Locate the cell with the specified text and output its (X, Y) center coordinate. 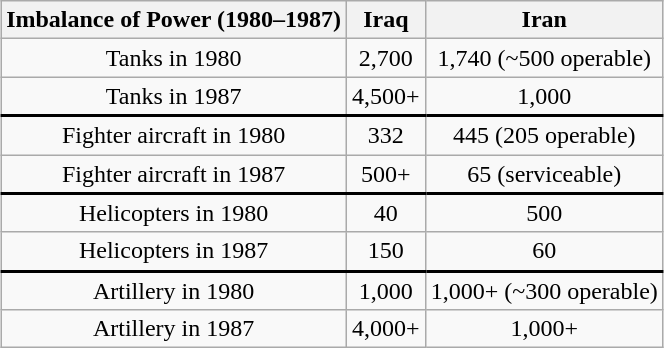
Tanks in 1980 (174, 58)
1,000+ (544, 329)
2,700 (386, 58)
500 (544, 212)
65 (serviceable) (544, 174)
332 (386, 136)
Iran (544, 20)
Helicopters in 1987 (174, 252)
Artillery in 1980 (174, 290)
40 (386, 212)
4,000+ (386, 329)
Fighter aircraft in 1987 (174, 174)
Artillery in 1987 (174, 329)
Tanks in 1987 (174, 96)
1,740 (~500 operable) (544, 58)
Iraq (386, 20)
445 (205 operable) (544, 136)
60 (544, 252)
Imbalance of Power (1980–1987) (174, 20)
4,500+ (386, 96)
Helicopters in 1980 (174, 212)
500+ (386, 174)
Fighter aircraft in 1980 (174, 136)
1,000+ (~300 operable) (544, 290)
150 (386, 252)
